Output the [X, Y] coordinate of the center of the cell containing the given text.  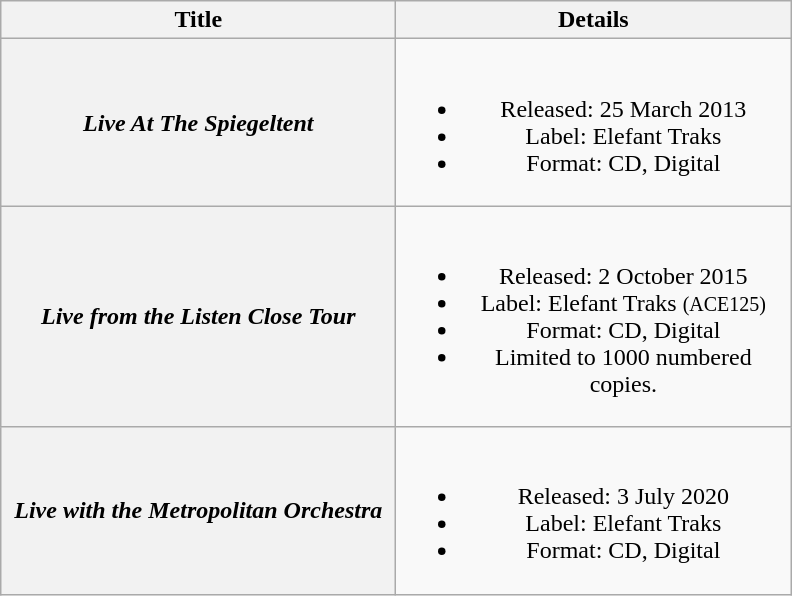
Live At The Spiegeltent [198, 122]
Released: 3 July 2020Label: Elefant TraksFormat: CD, Digital [594, 510]
Details [594, 20]
Live with the Metropolitan Orchestra [198, 510]
Released: 2 October 2015Label: Elefant Traks (ACE125)Format: CD, DigitalLimited to 1000 numbered copies. [594, 316]
Title [198, 20]
Released: 25 March 2013Label: Elefant TraksFormat: CD, Digital [594, 122]
Live from the Listen Close Tour [198, 316]
